Return the [X, Y] coordinate for the center point of the cell that contains the specified text.  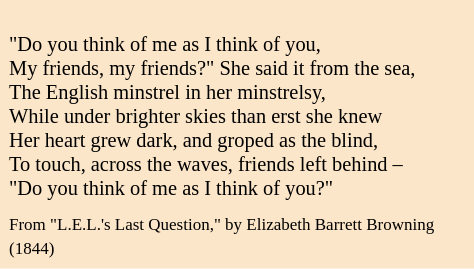
From "L.E.L.'s Last Question," by Elizabeth Barrett Browning (1844) [238, 236]
